Scan for the cell matching the given text and deliver its (X, Y) coordinate at center. 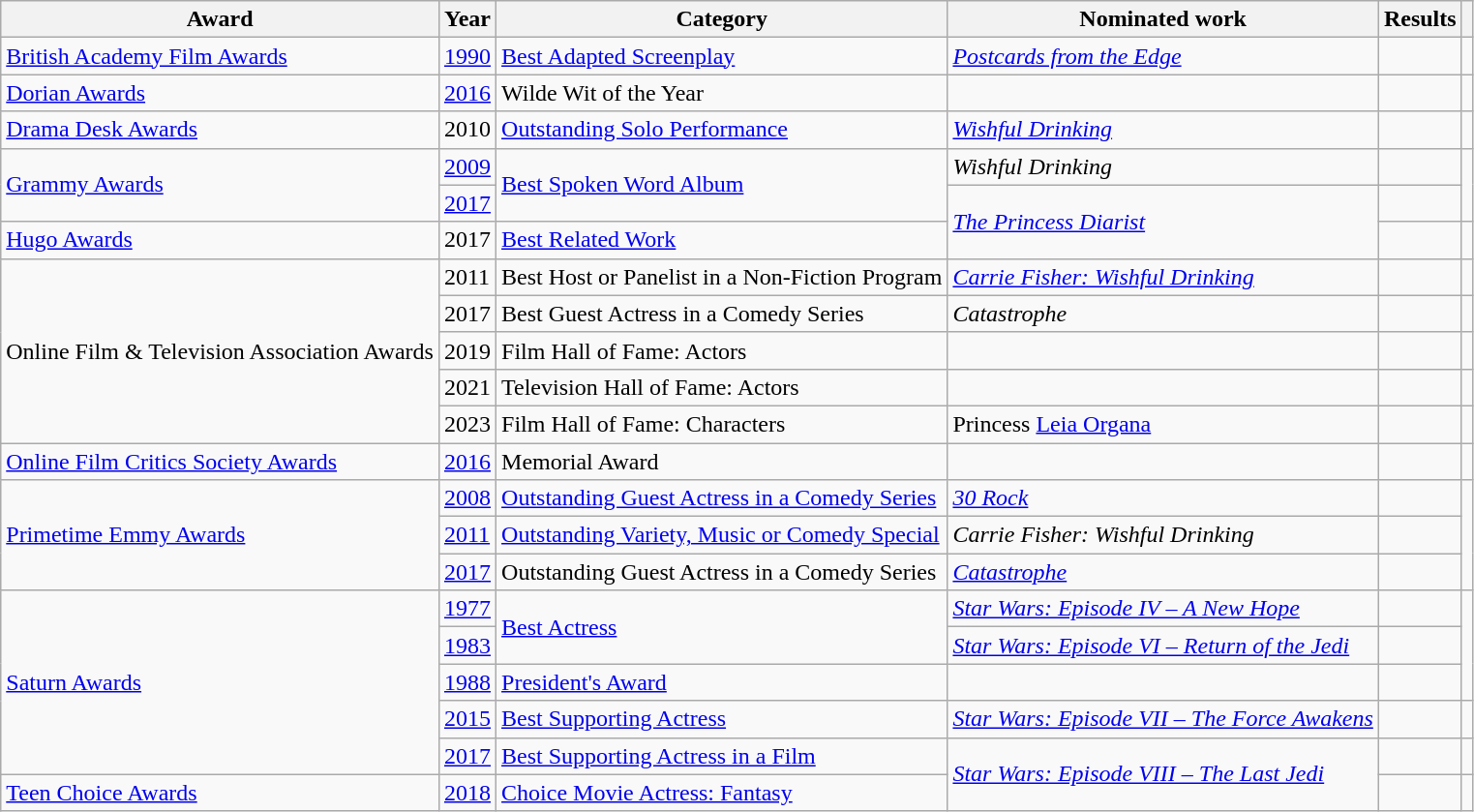
Hugo Awards (221, 240)
Film Hall of Fame: Characters (722, 424)
Best Adapted Screenplay (722, 56)
Online Film Critics Society Awards (221, 462)
Television Hall of Fame: Actors (722, 387)
Teen Choice Awards (221, 793)
Memorial Award (722, 462)
Outstanding Solo Performance (722, 130)
1988 (466, 682)
Best Host or Panelist in a Non-Fiction Program (722, 277)
Best Actress (722, 627)
1990 (466, 56)
Online Film & Television Association Awards (221, 350)
The Princess Diarist (1163, 222)
30 Rock (1163, 498)
Best Supporting Actress in a Film (722, 756)
2023 (466, 424)
Best Supporting Actress (722, 719)
Primetime Emmy Awards (221, 535)
Outstanding Variety, Music or Comedy Special (722, 535)
Film Hall of Fame: Actors (722, 350)
Star Wars: Episode VI – Return of the Jedi (1163, 646)
Award (221, 19)
1983 (466, 646)
Dorian Awards (221, 93)
Wilde Wit of the Year (722, 93)
2010 (466, 130)
British Academy Film Awards (221, 56)
President's Award (722, 682)
Best Guest Actress in a Comedy Series (722, 314)
2018 (466, 793)
2019 (466, 350)
Choice Movie Actress: Fantasy (722, 793)
Best Spoken Word Album (722, 185)
Category (722, 19)
Princess Leia Organa (1163, 424)
Postcards from the Edge (1163, 56)
2021 (466, 387)
Best Related Work (722, 240)
2009 (466, 166)
Grammy Awards (221, 185)
Star Wars: Episode IV – A New Hope (1163, 609)
Results (1420, 19)
2015 (466, 719)
Star Wars: Episode VIII – The Last Jedi (1163, 774)
Star Wars: Episode VII – The Force Awakens (1163, 719)
1977 (466, 609)
Nominated work (1163, 19)
Drama Desk Awards (221, 130)
2008 (466, 498)
Year (466, 19)
Saturn Awards (221, 682)
